Extract the (X, Y) coordinate from the center of the cell holding the provided text.  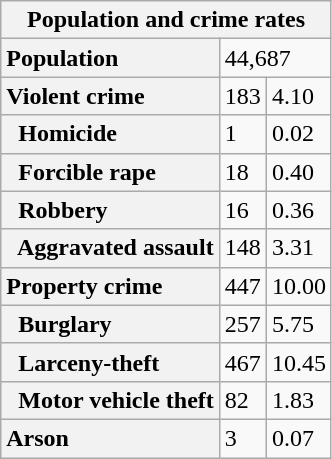
0.40 (298, 172)
447 (242, 286)
Population (110, 58)
Motor vehicle theft (110, 400)
44,687 (275, 58)
Violent crime (110, 96)
0.02 (298, 134)
Forcible rape (110, 172)
3 (242, 438)
467 (242, 362)
Property crime (110, 286)
Aggravated assault (110, 248)
4.10 (298, 96)
0.07 (298, 438)
10.45 (298, 362)
5.75 (298, 324)
0.36 (298, 210)
Larceny-theft (110, 362)
10.00 (298, 286)
Burglary (110, 324)
1 (242, 134)
Homicide (110, 134)
183 (242, 96)
Robbery (110, 210)
18 (242, 172)
Arson (110, 438)
1.83 (298, 400)
16 (242, 210)
148 (242, 248)
82 (242, 400)
Population and crime rates (166, 20)
257 (242, 324)
3.31 (298, 248)
